From the cell containing the given text, extract its center point as [x, y] coordinate. 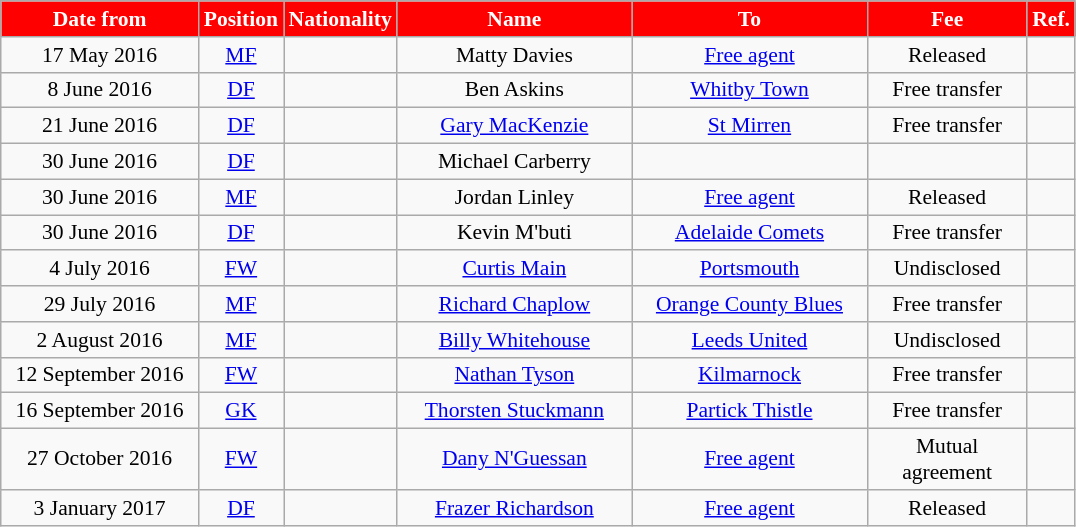
27 October 2016 [100, 460]
Partick Thistle [750, 411]
Gary MacKenzie [514, 126]
2 August 2016 [100, 340]
Leeds United [750, 340]
Nationality [340, 19]
21 June 2016 [100, 126]
Fee [947, 19]
Michael Carberry [514, 162]
To [750, 19]
Ref. [1051, 19]
Name [514, 19]
12 September 2016 [100, 375]
Whitby Town [750, 90]
Ben Askins [514, 90]
GK [240, 411]
Kilmarnock [750, 375]
Mutual agreement [947, 460]
Orange County Blues [750, 304]
4 July 2016 [100, 269]
Position [240, 19]
Nathan Tyson [514, 375]
Thorsten Stuckmann [514, 411]
Frazer Richardson [514, 508]
8 June 2016 [100, 90]
Billy Whitehouse [514, 340]
St Mirren [750, 126]
Curtis Main [514, 269]
Richard Chaplow [514, 304]
Dany N'Guessan [514, 460]
Jordan Linley [514, 197]
Adelaide Comets [750, 233]
3 January 2017 [100, 508]
Kevin M'buti [514, 233]
16 September 2016 [100, 411]
17 May 2016 [100, 55]
Portsmouth [750, 269]
29 July 2016 [100, 304]
Date from [100, 19]
Matty Davies [514, 55]
